Provide the [x, y] coordinate of the cell's center where the given text is located.  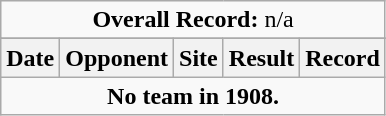
Record [343, 58]
Opponent [117, 58]
Overall Record: n/a [194, 20]
Site [199, 58]
Result [261, 58]
No team in 1908. [194, 96]
Date [30, 58]
